Locate the cell with the specified text and output its (X, Y) center coordinate. 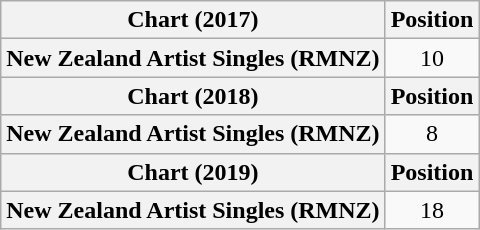
8 (432, 134)
10 (432, 58)
18 (432, 210)
Chart (2019) (193, 172)
Chart (2017) (193, 20)
Chart (2018) (193, 96)
